For the text-containing cell, return its midpoint in [x, y] coordinate format. 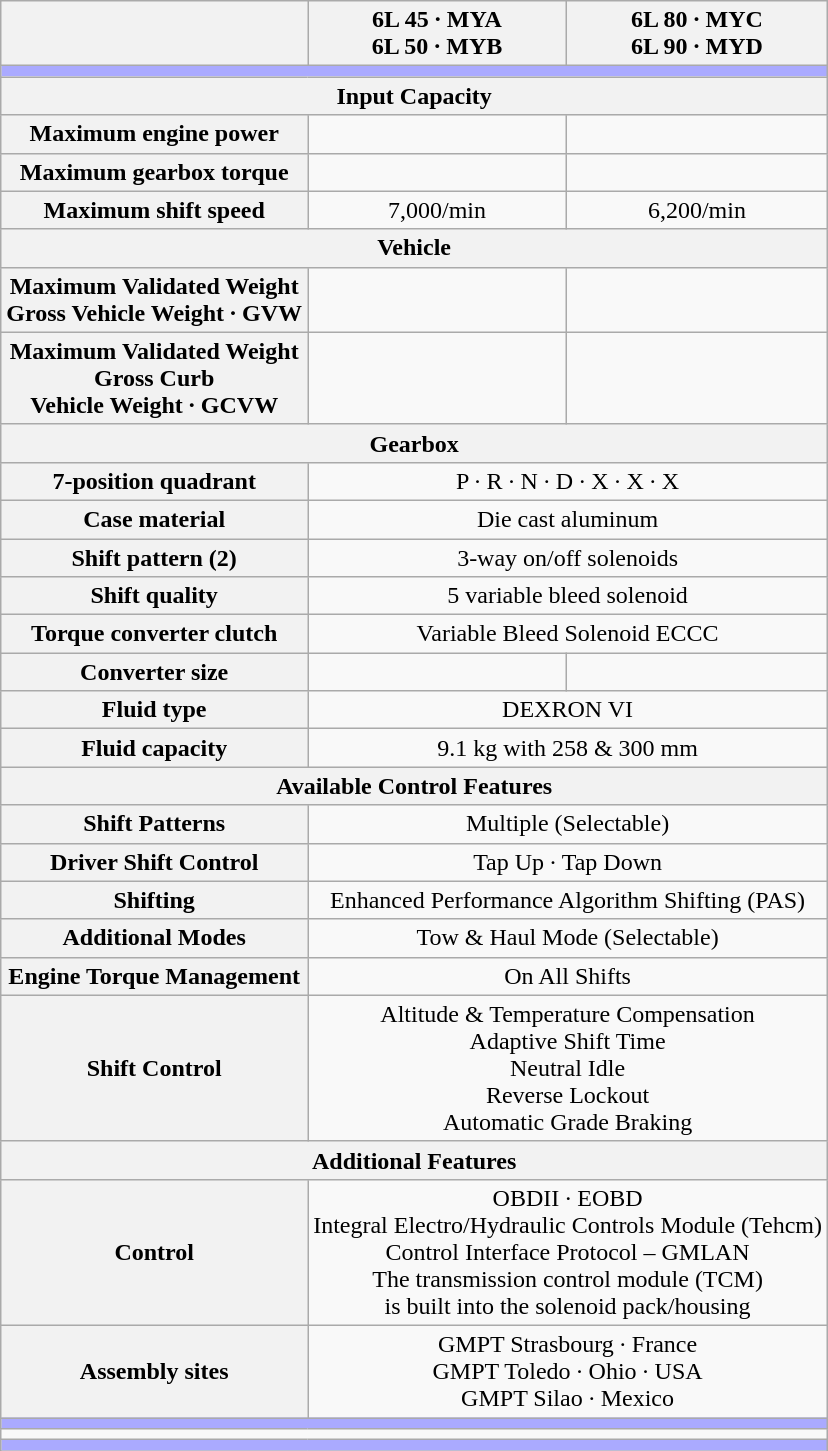
Fluid type [154, 710]
Gearbox [414, 443]
P · R · N · D · X · X · X [568, 481]
Control [154, 1252]
Tow & Haul Mode (Selectable) [568, 938]
Maximum gearbox torque [154, 172]
Assembly sites [154, 1371]
5 variable bleed solenoid [568, 596]
DEXRON VI [568, 710]
Fluid capacity [154, 748]
Additional Features [414, 1160]
Converter size [154, 672]
Maximum Validated WeightGross CurbVehicle Weight · GCVW [154, 378]
9.1 kg with 258 & 300 mm [568, 748]
Maximum engine power [154, 134]
Shift Patterns [154, 824]
Torque converter clutch [154, 634]
Multiple (Selectable) [568, 824]
7,000/min [438, 210]
Vehicle [414, 248]
Available Control Features [414, 786]
Altitude & Temperature CompensationAdaptive Shift TimeNeutral IdleReverse LockoutAutomatic Grade Braking [568, 1068]
Additional Modes [154, 938]
Input Capacity [414, 96]
Die cast aluminum [568, 519]
Enhanced Performance Algorithm Shifting (PAS) [568, 900]
6L 45 · MYA6L 50 · MYB [438, 34]
3-way on/off solenoids [568, 557]
Driver Shift Control [154, 862]
Maximum shift speed [154, 210]
Variable Bleed Solenoid ECCC [568, 634]
7-position quadrant [154, 481]
Shifting [154, 900]
GMPT Strasbourg · FranceGMPT Toledo · Ohio · USAGMPT Silao · Mexico [568, 1371]
Maximum Validated WeightGross Vehicle Weight · GVW [154, 300]
Shift quality [154, 596]
Shift Control [154, 1068]
6,200/min [696, 210]
Engine Torque Management [154, 976]
Tap Up · Tap Down [568, 862]
Shift pattern (2) [154, 557]
On All Shifts [568, 976]
Case material [154, 519]
6L 80 · MYC6L 90 · MYD [696, 34]
